Provide the [x, y] coordinate of the cell's center where the given text is located.  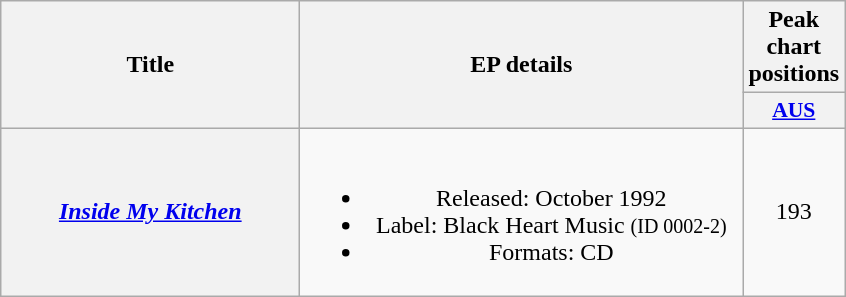
Released: October 1992Label: Black Heart Music (ID 0002-2)Formats: CD [522, 212]
193 [794, 212]
Title [150, 65]
EP details [522, 65]
Inside My Kitchen [150, 212]
Peak chart positions [794, 47]
AUS [794, 111]
